Detect which cell encompasses the target text, then output its [X, Y] center coordinate. 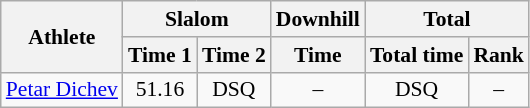
Athlete [62, 36]
Petar Dichev [62, 90]
Rank [498, 55]
Downhill [318, 19]
51.16 [160, 90]
Time 1 [160, 55]
Time 2 [234, 55]
Total time [416, 55]
Time [318, 55]
Slalom [197, 19]
Total [447, 19]
